Determine the [x, y] coordinate at the center of the cell enclosing the given text.  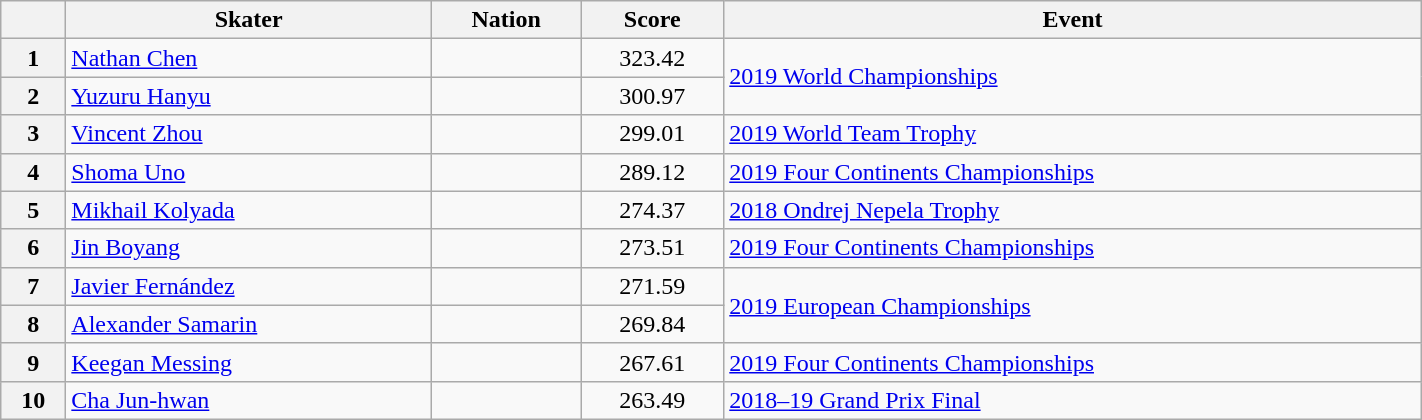
323.42 [652, 58]
300.97 [652, 96]
Keegan Messing [249, 362]
5 [34, 210]
Yuzuru Hanyu [249, 96]
267.61 [652, 362]
Shoma Uno [249, 172]
2019 World Team Trophy [1073, 134]
273.51 [652, 248]
2 [34, 96]
Javier Fernández [249, 286]
271.59 [652, 286]
269.84 [652, 324]
Skater [249, 20]
Alexander Samarin [249, 324]
1 [34, 58]
2018 Ondrej Nepela Trophy [1073, 210]
Vincent Zhou [249, 134]
10 [34, 400]
7 [34, 286]
4 [34, 172]
Score [652, 20]
Jin Boyang [249, 248]
Nathan Chen [249, 58]
2019 World Championships [1073, 77]
274.37 [652, 210]
289.12 [652, 172]
299.01 [652, 134]
2018–19 Grand Prix Final [1073, 400]
8 [34, 324]
Nation [506, 20]
3 [34, 134]
Mikhail Kolyada [249, 210]
6 [34, 248]
Cha Jun-hwan [249, 400]
Event [1073, 20]
263.49 [652, 400]
9 [34, 362]
2019 European Championships [1073, 305]
